Output the [X, Y] coordinate of the center of the cell containing the given text.  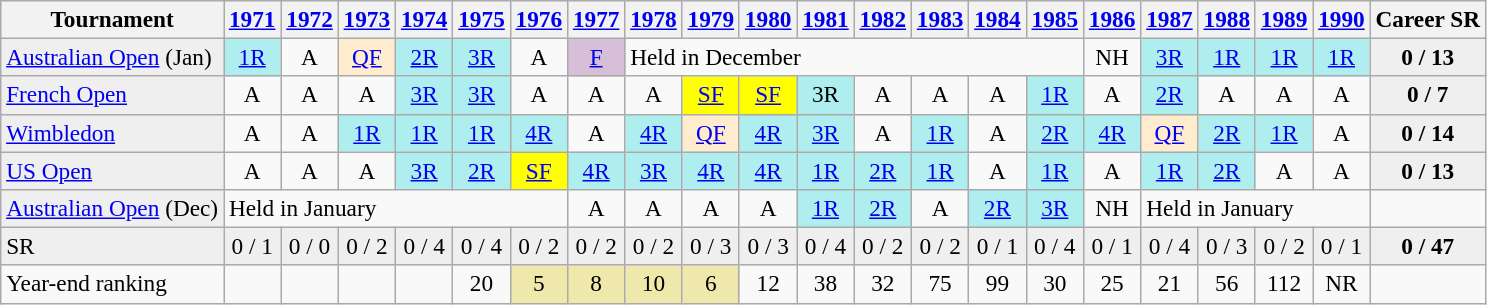
1987 [1170, 19]
25 [1112, 284]
Australian Open (Jan) [112, 57]
Year-end ranking [112, 284]
1983 [940, 19]
SR [112, 246]
NR [1342, 284]
1986 [1112, 19]
10 [654, 284]
1978 [654, 19]
1989 [1284, 19]
12 [768, 284]
75 [940, 284]
Australian Open (Dec) [112, 208]
1977 [596, 19]
0 / 14 [1428, 133]
Tournament [112, 19]
Career SR [1428, 19]
0 / 7 [1428, 95]
French Open [112, 95]
1975 [482, 19]
0 / 47 [1428, 246]
38 [826, 284]
Wimbledon [112, 133]
99 [998, 284]
1984 [998, 19]
1972 [310, 19]
32 [882, 284]
112 [1284, 284]
8 [596, 284]
30 [1054, 284]
1973 [366, 19]
1976 [538, 19]
1979 [710, 19]
1971 [252, 19]
1985 [1054, 19]
US Open [112, 170]
0 / 0 [310, 246]
1990 [1342, 19]
1974 [424, 19]
6 [710, 284]
20 [482, 284]
1982 [882, 19]
1988 [1226, 19]
5 [538, 284]
56 [1226, 284]
Held in December [854, 57]
1980 [768, 19]
21 [1170, 284]
1981 [826, 19]
F [596, 57]
